Detect which cell encompasses the target text, then output its [X, Y] center coordinate. 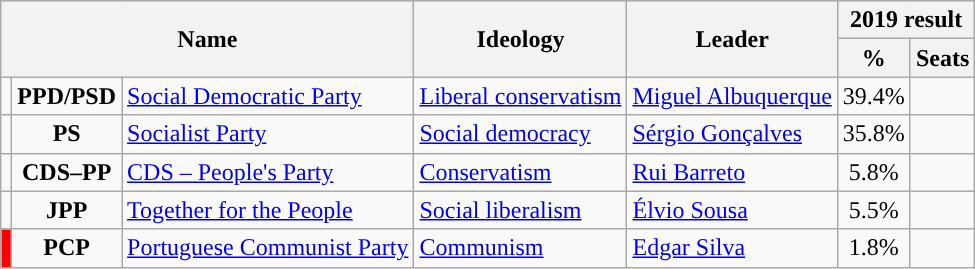
1.8% [874, 248]
Communism [520, 248]
Seats [942, 58]
Edgar Silva [732, 248]
Élvio Sousa [732, 210]
JPP [67, 210]
Portuguese Communist Party [268, 248]
Rui Barreto [732, 172]
5.8% [874, 172]
2019 result [906, 20]
Conservatism [520, 172]
Social democracy [520, 134]
Social Democratic Party [268, 96]
Socialist Party [268, 134]
PCP [67, 248]
% [874, 58]
Leader [732, 39]
PS [67, 134]
Liberal conservatism [520, 96]
CDS – People's Party [268, 172]
CDS–PP [67, 172]
35.8% [874, 134]
PPD/PSD [67, 96]
Social liberalism [520, 210]
39.4% [874, 96]
Name [208, 39]
5.5% [874, 210]
Miguel Albuquerque [732, 96]
Ideology [520, 39]
Sérgio Gonçalves [732, 134]
Together for the People [268, 210]
